Provide the [x, y] coordinate of the cell's center where the given text is located.  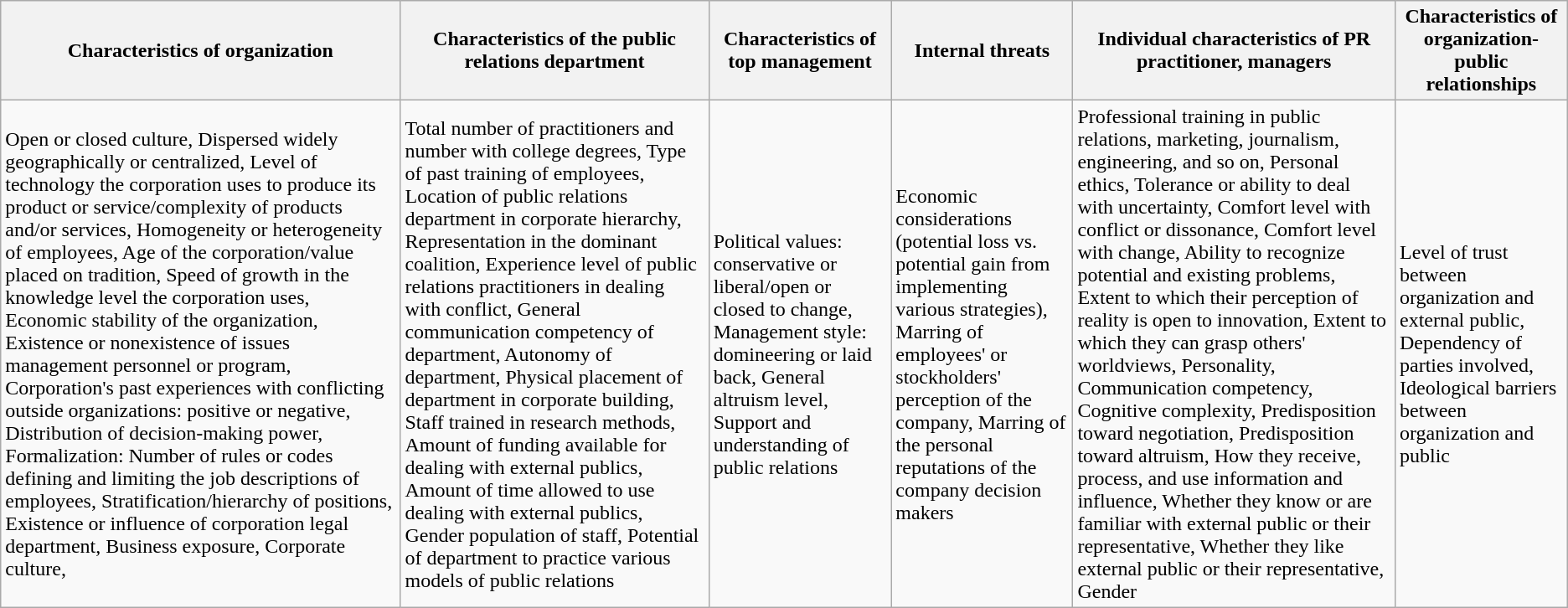
Internal threats [982, 50]
Characteristics of organization-public relationships [1481, 50]
Level of trust between organization and external public, Dependency of parties involved, Ideological barriers between organization and public [1481, 353]
Characteristics of organization [201, 50]
Individual characteristics of PR practitioner, managers [1235, 50]
Characteristics of the public relations department [554, 50]
Characteristics of top management [800, 50]
